Locate the cell with the specified text and output its (X, Y) center coordinate. 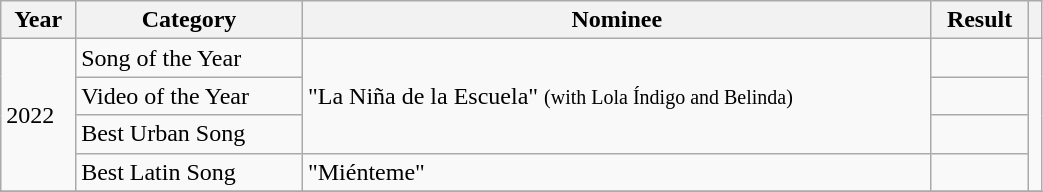
Category (190, 20)
Best Latin Song (190, 172)
Nominee (616, 20)
Song of the Year (190, 58)
Result (980, 20)
Video of the Year (190, 96)
Year (38, 20)
"Miénteme" (616, 172)
"La Niña de la Escuela" (with Lola Índigo and Belinda) (616, 96)
2022 (38, 115)
Best Urban Song (190, 134)
